Locate the cell with the specified text and output its (X, Y) center coordinate. 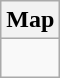
Map (30, 20)
